Output the (x, y) coordinate of the center of the cell containing the given text.  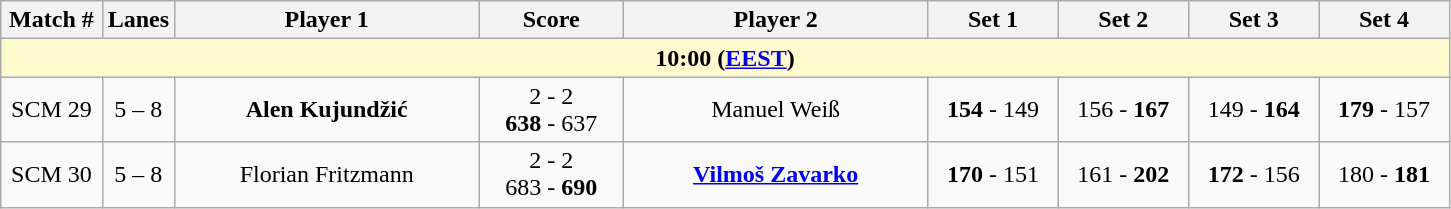
161 - 202 (1123, 174)
Player 1 (327, 20)
SCM 30 (52, 174)
154 - 149 (993, 110)
149 - 164 (1253, 110)
Alen Kujundžić (327, 110)
Player 2 (776, 20)
Manuel Weiß (776, 110)
172 - 156 (1253, 174)
179 - 157 (1384, 110)
Set 1 (993, 20)
2 - 2 638 - 637 (552, 110)
Florian Fritzmann (327, 174)
Set 4 (1384, 20)
156 - 167 (1123, 110)
Set 2 (1123, 20)
Vilmoš Zavarko (776, 174)
2 - 2 683 - 690 (552, 174)
Score (552, 20)
SCM 29 (52, 110)
180 - 181 (1384, 174)
Lanes (138, 20)
170 - 151 (993, 174)
10:00 (EEST) (725, 58)
Set 3 (1253, 20)
Match # (52, 20)
